Identify which cell holds the provided text, then report its (x, y) central coordinate. 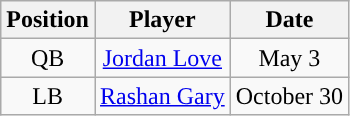
LB (48, 96)
Date (289, 20)
Rashan Gary (162, 96)
Jordan Love (162, 58)
October 30 (289, 96)
Position (48, 20)
Player (162, 20)
May 3 (289, 58)
QB (48, 58)
